Scan for the cell matching the given text and deliver its [x, y] coordinate at center. 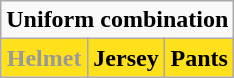
Jersey [126, 58]
Uniform combination [118, 20]
Pants [200, 58]
Helmet [44, 58]
